Locate the cell with the specified text and output its [x, y] center coordinate. 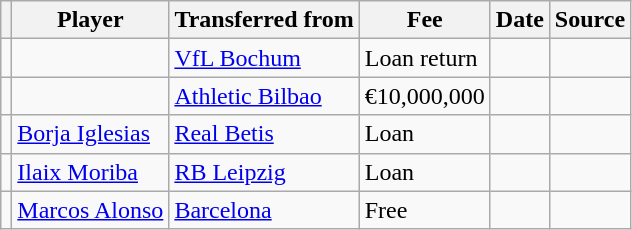
Date [520, 20]
Real Betis [264, 134]
Source [590, 20]
Marcos Alonso [90, 210]
Fee [424, 20]
Free [424, 210]
Transferred from [264, 20]
Athletic Bilbao [264, 96]
RB Leipzig [264, 172]
Ilaix Moriba [90, 172]
Loan return [424, 58]
€10,000,000 [424, 96]
Player [90, 20]
Barcelona [264, 210]
Borja Iglesias [90, 134]
VfL Bochum [264, 58]
